From the cell containing the given text, extract its center point as (x, y) coordinate. 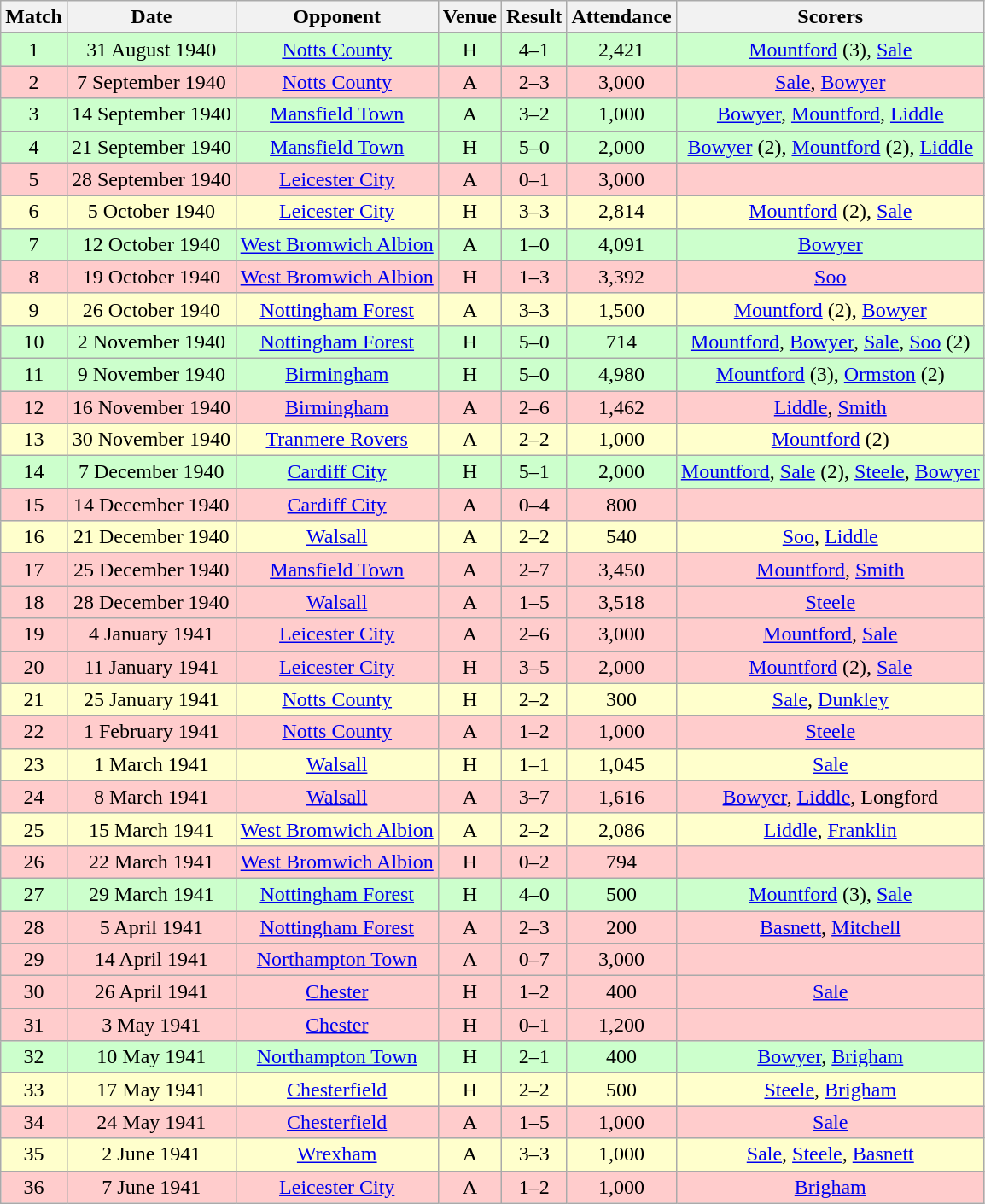
34 (34, 1122)
16 November 1940 (151, 407)
13 (34, 440)
33 (34, 1090)
8 (34, 277)
0–7 (533, 960)
19 October 1940 (151, 277)
Date (151, 17)
0–2 (533, 862)
Opponent (336, 17)
Mountford (3), Ormston (2) (830, 374)
Scorers (830, 17)
14 April 1941 (151, 960)
17 (34, 570)
21 (34, 699)
14 December 1940 (151, 505)
15 (34, 505)
26 (34, 862)
26 October 1940 (151, 309)
7 June 1941 (151, 1187)
2,086 (621, 829)
35 (34, 1154)
200 (621, 926)
31 August 1940 (151, 50)
14 September 1940 (151, 114)
22 (34, 732)
Mountford, Smith (830, 570)
3 (34, 114)
29 (34, 960)
5 April 1941 (151, 926)
7 (34, 244)
21 September 1940 (151, 147)
4–1 (533, 50)
10 (34, 342)
7 December 1940 (151, 472)
27 (34, 894)
Mountford, Bowyer, Sale, Soo (2) (830, 342)
24 (34, 797)
Venue (469, 17)
18 (34, 602)
Basnett, Mitchell (830, 926)
4 January 1941 (151, 634)
21 December 1940 (151, 537)
Result (533, 17)
Mountford (2) (830, 440)
12 (34, 407)
25 December 1940 (151, 570)
Match (34, 17)
Soo, Liddle (830, 537)
4–0 (533, 894)
11 January 1941 (151, 667)
22 March 1941 (151, 862)
3,392 (621, 277)
Sale, Steele, Basnett (830, 1154)
0–4 (533, 505)
1,462 (621, 407)
Tranmere Rovers (336, 440)
23 (34, 764)
2,421 (621, 50)
2–1 (533, 1057)
794 (621, 862)
Sale, Dunkley (830, 699)
4,980 (621, 374)
Mountford, Sale (830, 634)
19 (34, 634)
16 (34, 537)
Sale, Bowyer (830, 82)
32 (34, 1057)
1,616 (621, 797)
Bowyer (830, 244)
1–0 (533, 244)
2,814 (621, 212)
11 (34, 374)
714 (621, 342)
Mountford, Sale (2), Steele, Bowyer (830, 472)
25 January 1941 (151, 699)
Brigham (830, 1187)
30 November 1940 (151, 440)
4,091 (621, 244)
1,200 (621, 1025)
300 (621, 699)
Bowyer, Mountford, Liddle (830, 114)
31 (34, 1025)
9 November 1940 (151, 374)
Bowyer, Brigham (830, 1057)
540 (621, 537)
2 June 1941 (151, 1154)
26 April 1941 (151, 992)
5 (34, 179)
Soo (830, 277)
2 (34, 82)
30 (34, 992)
10 May 1941 (151, 1057)
3–7 (533, 797)
Bowyer (2), Mountford (2), Liddle (830, 147)
28 September 1940 (151, 179)
8 March 1941 (151, 797)
20 (34, 667)
17 May 1941 (151, 1090)
2 November 1940 (151, 342)
9 (34, 309)
3,518 (621, 602)
3–2 (533, 114)
15 March 1941 (151, 829)
3,450 (621, 570)
Wrexham (336, 1154)
1–3 (533, 277)
24 May 1941 (151, 1122)
36 (34, 1187)
1,045 (621, 764)
1 February 1941 (151, 732)
Attendance (621, 17)
800 (621, 505)
28 December 1940 (151, 602)
7 September 1940 (151, 82)
14 (34, 472)
1 March 1941 (151, 764)
6 (34, 212)
2–7 (533, 570)
29 March 1941 (151, 894)
5 October 1940 (151, 212)
12 October 1940 (151, 244)
1,500 (621, 309)
Liddle, Smith (830, 407)
Steele, Brigham (830, 1090)
Liddle, Franklin (830, 829)
25 (34, 829)
4 (34, 147)
Bowyer, Liddle, Longford (830, 797)
28 (34, 926)
3 May 1941 (151, 1025)
1 (34, 50)
5–1 (533, 472)
3–5 (533, 667)
Mountford (2), Bowyer (830, 309)
1–1 (533, 764)
